Determine the [X, Y] coordinate at the center of the cell enclosing the given text.  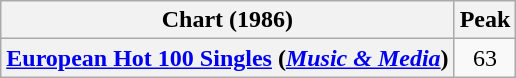
63 [485, 58]
Peak [485, 20]
European Hot 100 Singles (Music & Media) [228, 58]
Chart (1986) [228, 20]
